Scan for the cell matching the given text and deliver its (x, y) coordinate at center. 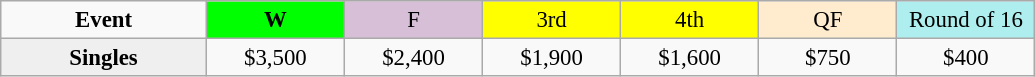
$3,500 (275, 58)
QF (828, 20)
$1,900 (552, 58)
$2,400 (413, 58)
$400 (966, 58)
4th (690, 20)
Singles (104, 58)
W (275, 20)
$1,600 (690, 58)
$750 (828, 58)
3rd (552, 20)
Event (104, 20)
F (413, 20)
Round of 16 (966, 20)
